For the text-containing cell, return its midpoint in (x, y) coordinate format. 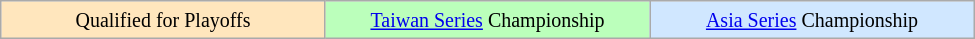
Asia Series Championship (812, 20)
Taiwan Series Championship (487, 20)
Qualified for Playoffs (163, 20)
